Return the [X, Y] coordinate for the center point of the cell that contains the specified text.  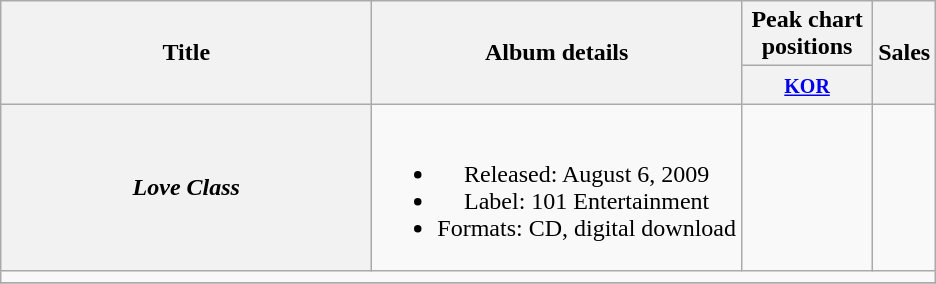
Sales [904, 52]
Love Class [186, 188]
Title [186, 52]
KOR [808, 85]
Album details [557, 52]
Released: August 6, 2009Label: 101 EntertainmentFormats: CD, digital download [557, 188]
Peak chart positions [808, 34]
